Determine the [X, Y] coordinate at the center of the cell enclosing the given text.  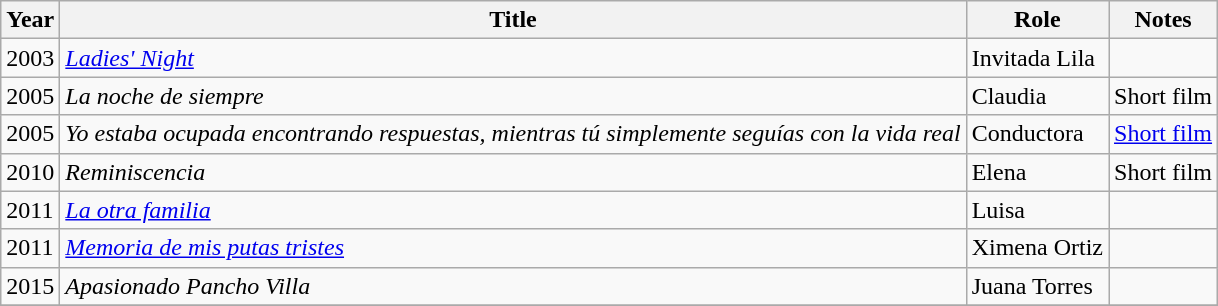
Ladies' Night [513, 58]
Apasionado Pancho Villa [513, 286]
Elena [1037, 172]
Title [513, 20]
Reminiscencia [513, 172]
Conductora [1037, 134]
Year [30, 20]
Luisa [1037, 210]
2015 [30, 286]
La otra familia [513, 210]
Yo estaba ocupada encontrando respuestas, mientras tú simplemente seguías con la vida real [513, 134]
Claudia [1037, 96]
2010 [30, 172]
Notes [1162, 20]
Juana Torres [1037, 286]
Role [1037, 20]
Invitada Lila [1037, 58]
Memoria de mis putas tristes [513, 248]
La noche de siempre [513, 96]
Ximena Ortiz [1037, 248]
2003 [30, 58]
